Scan for the cell matching the given text and deliver its (X, Y) coordinate at center. 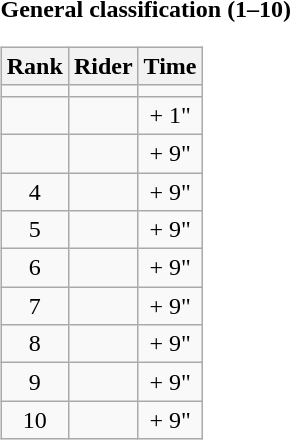
6 (34, 268)
Rank (34, 66)
8 (34, 344)
5 (34, 230)
+ 1" (170, 115)
4 (34, 191)
10 (34, 420)
Rider (103, 66)
7 (34, 306)
Time (170, 66)
9 (34, 382)
